Scan for the cell matching the given text and deliver its (x, y) coordinate at center. 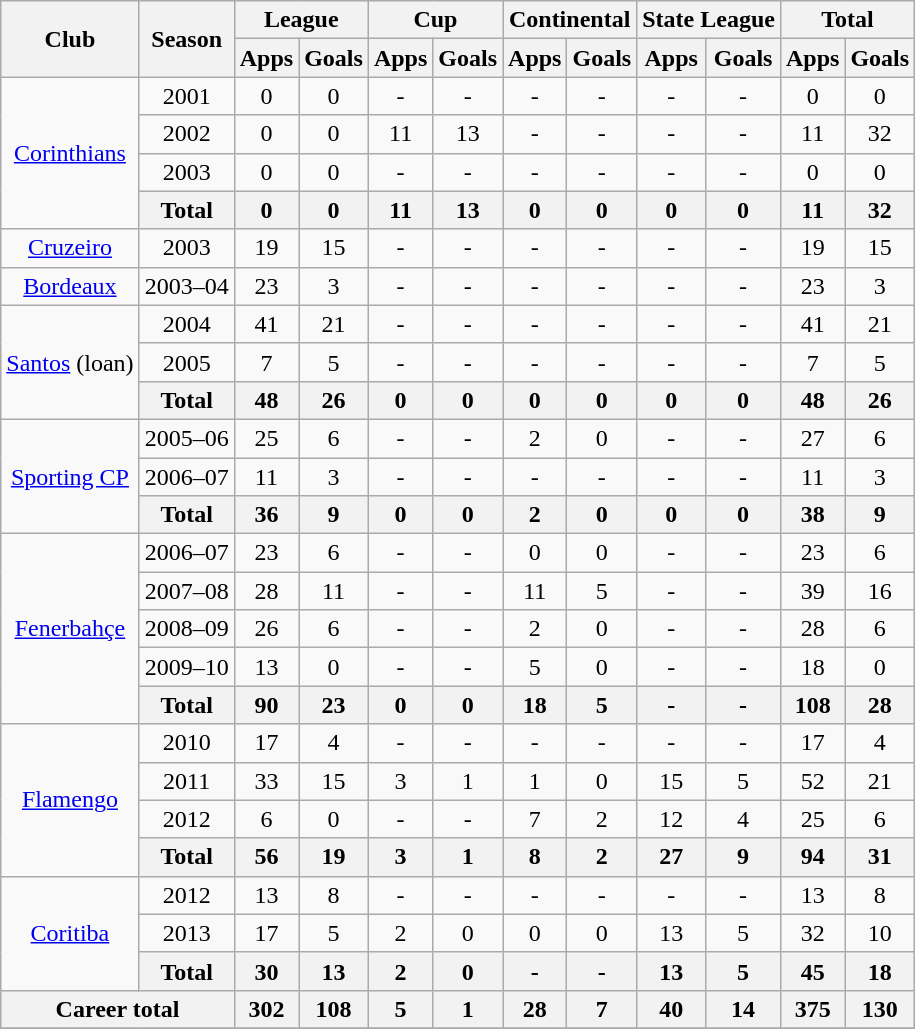
Club (70, 39)
30 (266, 971)
12 (672, 819)
90 (266, 705)
2001 (186, 96)
16 (880, 591)
Continental (570, 20)
2013 (186, 933)
State League (709, 20)
38 (812, 515)
Career total (118, 1009)
2004 (186, 324)
56 (266, 857)
2011 (186, 781)
45 (812, 971)
375 (812, 1009)
Fenerbahçe (70, 629)
2010 (186, 743)
2003–04 (186, 286)
2009–10 (186, 667)
33 (266, 781)
2007–08 (186, 591)
Corinthians (70, 153)
52 (812, 781)
2008–09 (186, 629)
Cruzeiro (70, 248)
31 (880, 857)
2005–06 (186, 438)
Flamengo (70, 800)
14 (744, 1009)
Season (186, 39)
130 (880, 1009)
40 (672, 1009)
Cup (435, 20)
10 (880, 933)
Bordeaux (70, 286)
2005 (186, 362)
League (301, 20)
Coritiba (70, 933)
Santos (loan) (70, 362)
94 (812, 857)
2002 (186, 134)
36 (266, 515)
302 (266, 1009)
Sporting CP (70, 476)
39 (812, 591)
